Return (x, y) of the center of cell containing provided text 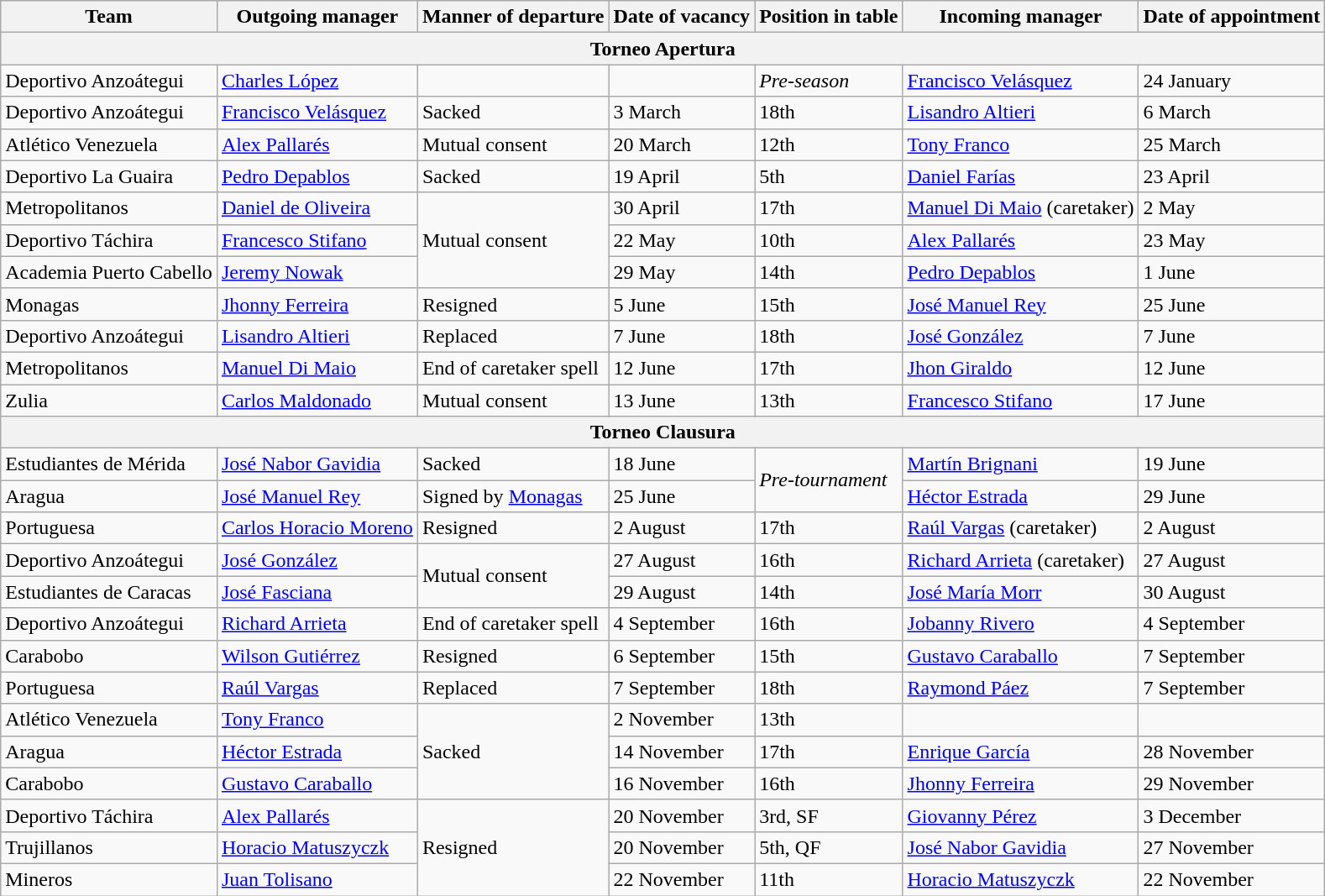
Date of vacancy (682, 17)
20 March (682, 144)
Manuel Di Maio (317, 368)
Academia Puerto Cabello (109, 272)
Pre-season (829, 81)
Wilson Gutiérrez (317, 656)
22 May (682, 240)
29 August (682, 592)
29 June (1232, 496)
5 June (682, 304)
25 March (1232, 144)
Richard Arrieta (caretaker) (1021, 560)
Jeremy Nowak (317, 272)
Torneo Apertura (663, 49)
Incoming manager (1021, 17)
Estudiantes de Mérida (109, 464)
29 November (1232, 783)
Trujillanos (109, 847)
Monagas (109, 304)
José Fasciana (317, 592)
18 June (682, 464)
24 January (1232, 81)
30 April (682, 208)
19 April (682, 176)
14 November (682, 752)
Jhon Giraldo (1021, 368)
Outgoing manager (317, 17)
Daniel de Oliveira (317, 208)
17 June (1232, 401)
6 March (1232, 113)
3 March (682, 113)
Juan Tolisano (317, 879)
13 June (682, 401)
Estudiantes de Caracas (109, 592)
28 November (1232, 752)
Team (109, 17)
Signed by Monagas (512, 496)
11th (829, 879)
3 December (1232, 815)
Enrique García (1021, 752)
Giovanny Pérez (1021, 815)
Torneo Clausura (663, 432)
Manuel Di Maio (caretaker) (1021, 208)
Richard Arrieta (317, 624)
5th (829, 176)
Date of appointment (1232, 17)
2 November (682, 720)
30 August (1232, 592)
Manner of departure (512, 17)
19 June (1232, 464)
Jobanny Rivero (1021, 624)
12th (829, 144)
23 May (1232, 240)
Charles López (317, 81)
10th (829, 240)
Carlos Maldonado (317, 401)
16 November (682, 783)
Daniel Farías (1021, 176)
3rd, SF (829, 815)
27 November (1232, 847)
Mineros (109, 879)
23 April (1232, 176)
Pre-tournament (829, 480)
29 May (682, 272)
6 September (682, 656)
Raúl Vargas (317, 688)
Raúl Vargas (caretaker) (1021, 528)
Deportivo La Guaira (109, 176)
Martín Brignani (1021, 464)
1 June (1232, 272)
5th, QF (829, 847)
Raymond Páez (1021, 688)
José María Morr (1021, 592)
2 May (1232, 208)
Zulia (109, 401)
Position in table (829, 17)
Carlos Horacio Moreno (317, 528)
